Detect which cell encompasses the target text, then output its [X, Y] center coordinate. 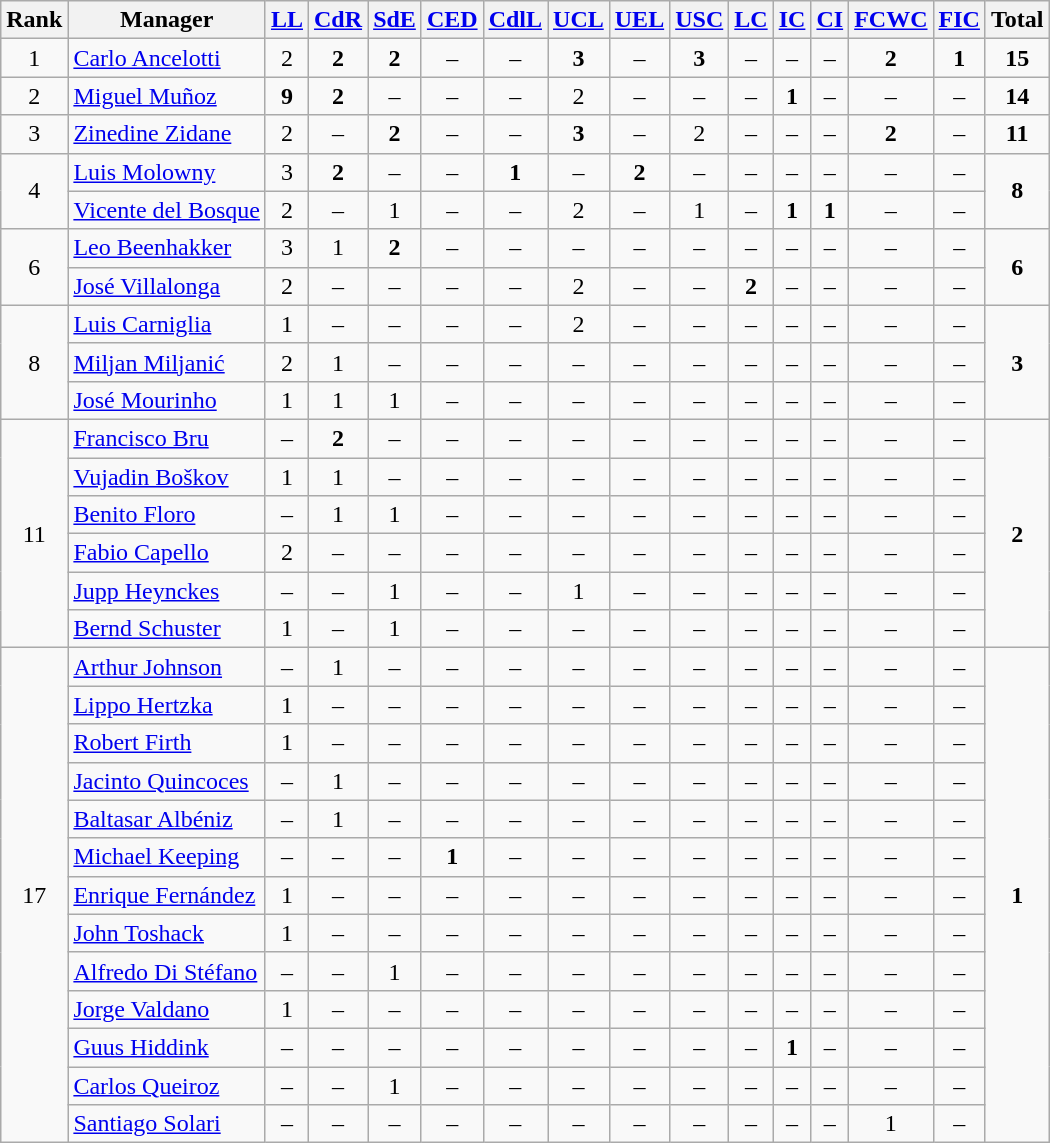
9 [286, 96]
CdlL [515, 20]
15 [1017, 58]
Miljan Miljanić [167, 362]
John Toshack [167, 933]
Carlos Queiroz [167, 1085]
CED [452, 20]
Arthur Johnson [167, 667]
Total [1017, 20]
Manager [167, 20]
Lippo Hertzka [167, 705]
FCWC [891, 20]
Zinedine Zidane [167, 134]
Miguel Muñoz [167, 96]
Jupp Heynckes [167, 591]
Leo Beenhakker [167, 248]
Fabio Capello [167, 553]
Benito Floro [167, 515]
Luis Molowny [167, 172]
Rank [34, 20]
14 [1017, 96]
Michael Keeping [167, 857]
LL [286, 20]
Luis Carniglia [167, 324]
Francisco Bru [167, 438]
Bernd Schuster [167, 629]
UCL [579, 20]
FIC [959, 20]
Robert Firth [167, 743]
CdR [338, 20]
UEL [639, 20]
CI [830, 20]
Baltasar Albéniz [167, 819]
LC [751, 20]
José Mourinho [167, 400]
Alfredo Di Stéfano [167, 971]
Vicente del Bosque [167, 210]
IC [792, 20]
Guus Hiddink [167, 1047]
4 [34, 191]
Enrique Fernández [167, 895]
Vujadin Boškov [167, 477]
Jorge Valdano [167, 1009]
17 [34, 896]
Santiago Solari [167, 1124]
Jacinto Quincoces [167, 781]
Carlo Ancelotti [167, 58]
José Villalonga [167, 286]
USC [700, 20]
SdE [395, 20]
